Return [X, Y] of the center of cell containing provided text 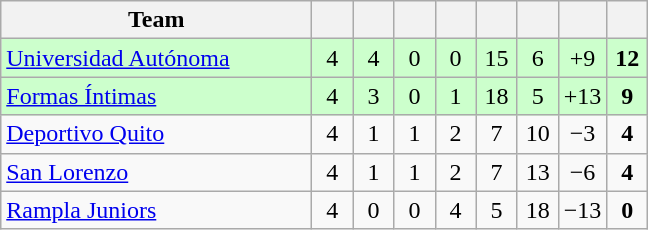
Rampla Juniors [156, 210]
−6 [582, 172]
−3 [582, 134]
Deportivo Quito [156, 134]
+13 [582, 96]
10 [538, 134]
13 [538, 172]
San Lorenzo [156, 172]
Formas Íntimas [156, 96]
6 [538, 58]
3 [374, 96]
Universidad Autónoma [156, 58]
12 [628, 58]
−13 [582, 210]
9 [628, 96]
15 [496, 58]
+9 [582, 58]
Team [156, 20]
